Search for the cell housing the specified text and yield its [x, y] center coordinate. 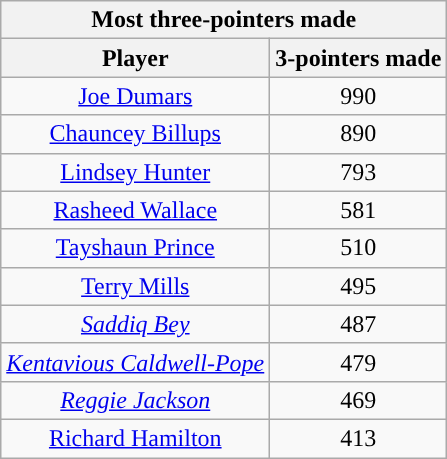
990 [358, 96]
495 [358, 286]
Saddiq Bey [136, 324]
Reggie Jackson [136, 400]
479 [358, 362]
Rasheed Wallace [136, 210]
Joe Dumars [136, 96]
Chauncey Billups [136, 134]
413 [358, 438]
Tayshaun Prince [136, 248]
Most three-pointers made [224, 20]
Terry Mills [136, 286]
487 [358, 324]
581 [358, 210]
469 [358, 400]
793 [358, 172]
Kentavious Caldwell-Pope [136, 362]
Lindsey Hunter [136, 172]
890 [358, 134]
Player [136, 58]
Richard Hamilton [136, 438]
510 [358, 248]
3-pointers made [358, 58]
